Output the [X, Y] coordinate of the center of the cell containing the given text.  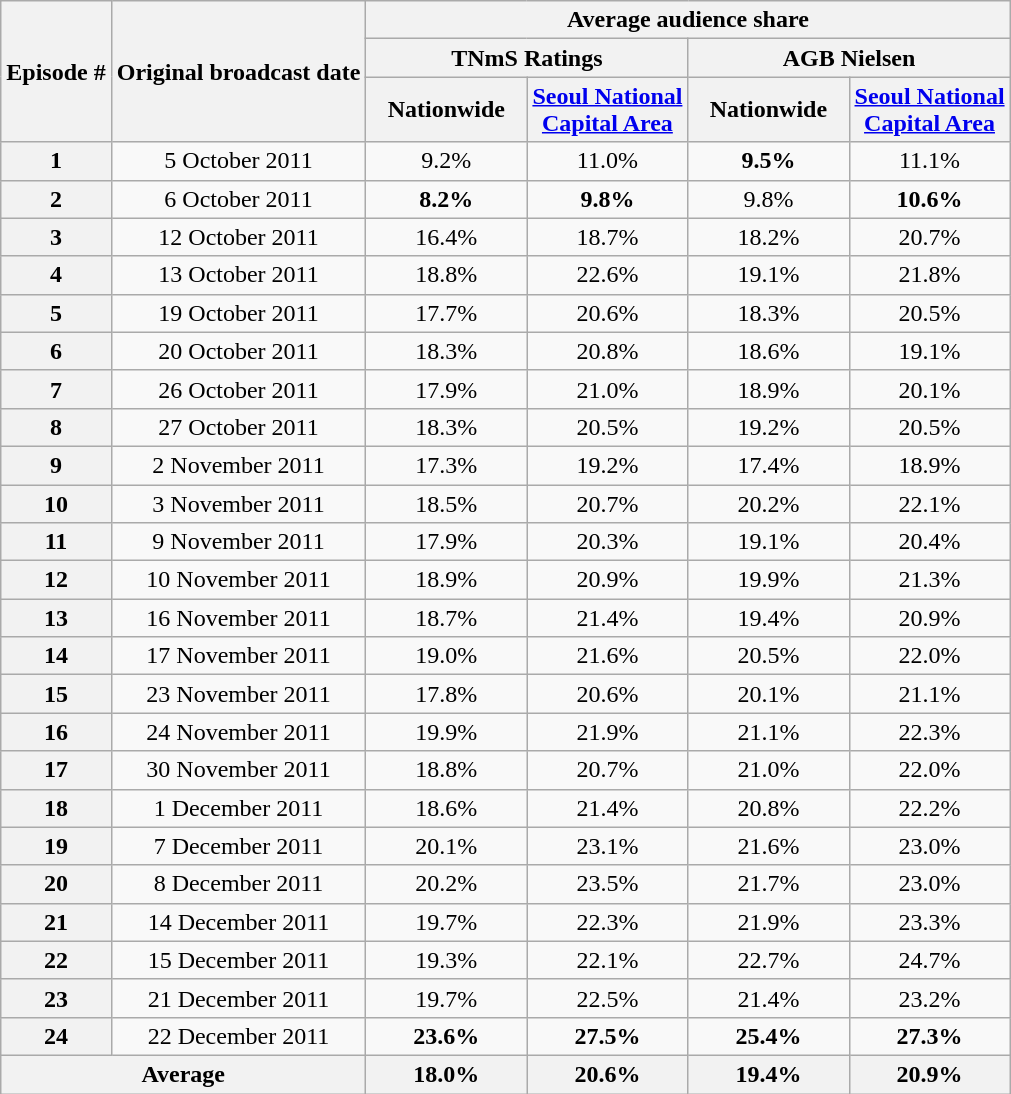
18.0% [446, 1074]
23 [56, 998]
8.2% [446, 199]
2 November 2011 [238, 465]
8 [56, 427]
Average [184, 1074]
18.2% [768, 237]
1 December 2011 [238, 808]
5 October 2011 [238, 161]
7 December 2011 [238, 846]
23 November 2011 [238, 694]
21.3% [930, 580]
22.2% [930, 808]
22 December 2011 [238, 1036]
14 [56, 656]
9 November 2011 [238, 542]
27 October 2011 [238, 427]
20 October 2011 [238, 351]
3 November 2011 [238, 503]
12 [56, 580]
15 December 2011 [238, 960]
10.6% [930, 199]
24 [56, 1036]
30 November 2011 [238, 770]
24 November 2011 [238, 732]
3 [56, 237]
26 October 2011 [238, 389]
Episode # [56, 72]
20 [56, 884]
27.5% [608, 1036]
13 October 2011 [238, 275]
12 October 2011 [238, 237]
27.3% [930, 1036]
TNmS Ratings [527, 58]
9.5% [768, 161]
19 October 2011 [238, 313]
2 [56, 199]
11 [56, 542]
4 [56, 275]
6 October 2011 [238, 199]
21.7% [768, 884]
22.5% [608, 998]
Original broadcast date [238, 72]
11.0% [608, 161]
23.2% [930, 998]
20.4% [930, 542]
22 [56, 960]
7 [56, 389]
17.4% [768, 465]
22.7% [768, 960]
9.2% [446, 161]
17.8% [446, 694]
Average audience share [688, 20]
21.8% [930, 275]
24.7% [930, 960]
19 [56, 846]
17.3% [446, 465]
17 [56, 770]
18 [56, 808]
10 November 2011 [238, 580]
9 [56, 465]
16 [56, 732]
13 [56, 618]
14 December 2011 [238, 922]
23.5% [608, 884]
18.5% [446, 503]
21 December 2011 [238, 998]
6 [56, 351]
22.6% [608, 275]
19.3% [446, 960]
17.7% [446, 313]
19.0% [446, 656]
23.6% [446, 1036]
10 [56, 503]
21 [56, 922]
1 [56, 161]
11.1% [930, 161]
16.4% [446, 237]
AGB Nielsen [849, 58]
5 [56, 313]
20.3% [608, 542]
17 November 2011 [238, 656]
8 December 2011 [238, 884]
23.3% [930, 922]
15 [56, 694]
25.4% [768, 1036]
23.1% [608, 846]
16 November 2011 [238, 618]
